For the text-containing cell, return its midpoint in (X, Y) coordinate format. 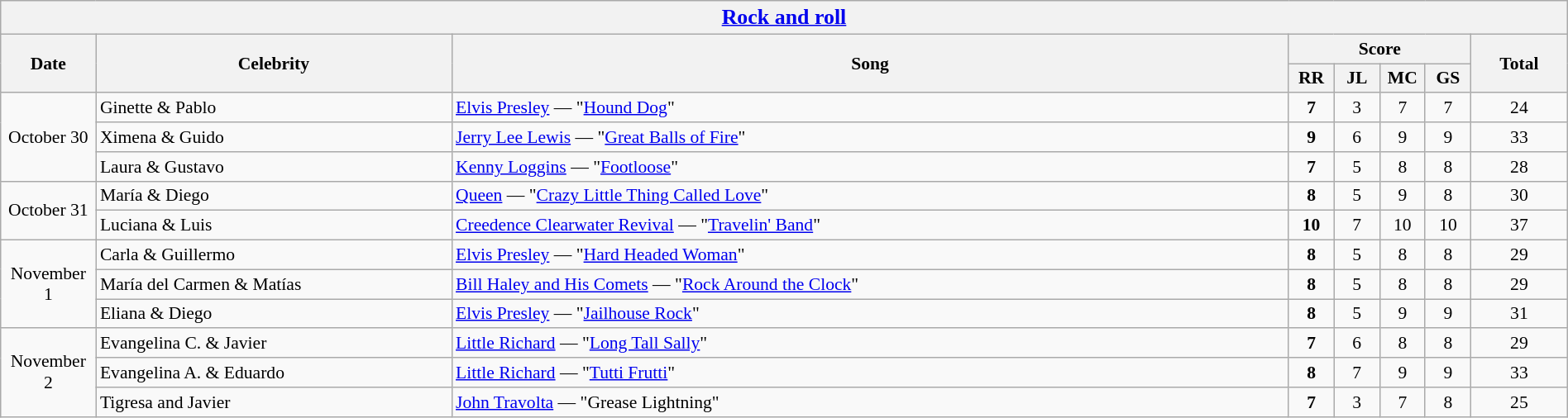
Song (870, 63)
November 2 (48, 373)
Evangelina A. & Eduardo (274, 373)
24 (1520, 108)
JL (1356, 78)
Date (48, 63)
Ginette & Pablo (274, 108)
Luciana & Luis (274, 226)
Little Richard — "Long Tall Sally" (870, 344)
Jerry Lee Lewis — "Great Balls of Fire" (870, 137)
Eliana & Diego (274, 314)
RR (1312, 78)
Score (1379, 49)
Elvis Presley — "Hard Headed Woman" (870, 255)
Ximena & Guido (274, 137)
37 (1520, 226)
25 (1520, 402)
Rock and roll (784, 17)
31 (1520, 314)
Little Richard — "Tutti Frutti" (870, 373)
MC (1403, 78)
Celebrity (274, 63)
John Travolta — "Grease Lightning" (870, 402)
Elvis Presley — "Jailhouse Rock" (870, 314)
Bill Haley and His Comets — "Rock Around the Clock" (870, 284)
Queen — "Crazy Little Thing Called Love" (870, 196)
Elvis Presley — "Hound Dog" (870, 108)
28 (1520, 167)
Carla & Guillermo (274, 255)
November 1 (48, 284)
Tigresa and Javier (274, 402)
María del Carmen & Matías (274, 284)
30 (1520, 196)
Laura & Gustavo (274, 167)
Creedence Clearwater Revival — "Travelin' Band" (870, 226)
Evangelina C. & Javier (274, 344)
María & Diego (274, 196)
October 31 (48, 210)
October 30 (48, 137)
GS (1447, 78)
Kenny Loggins — "Footloose" (870, 167)
Total (1520, 63)
